Detect which cell encompasses the target text, then output its [x, y] center coordinate. 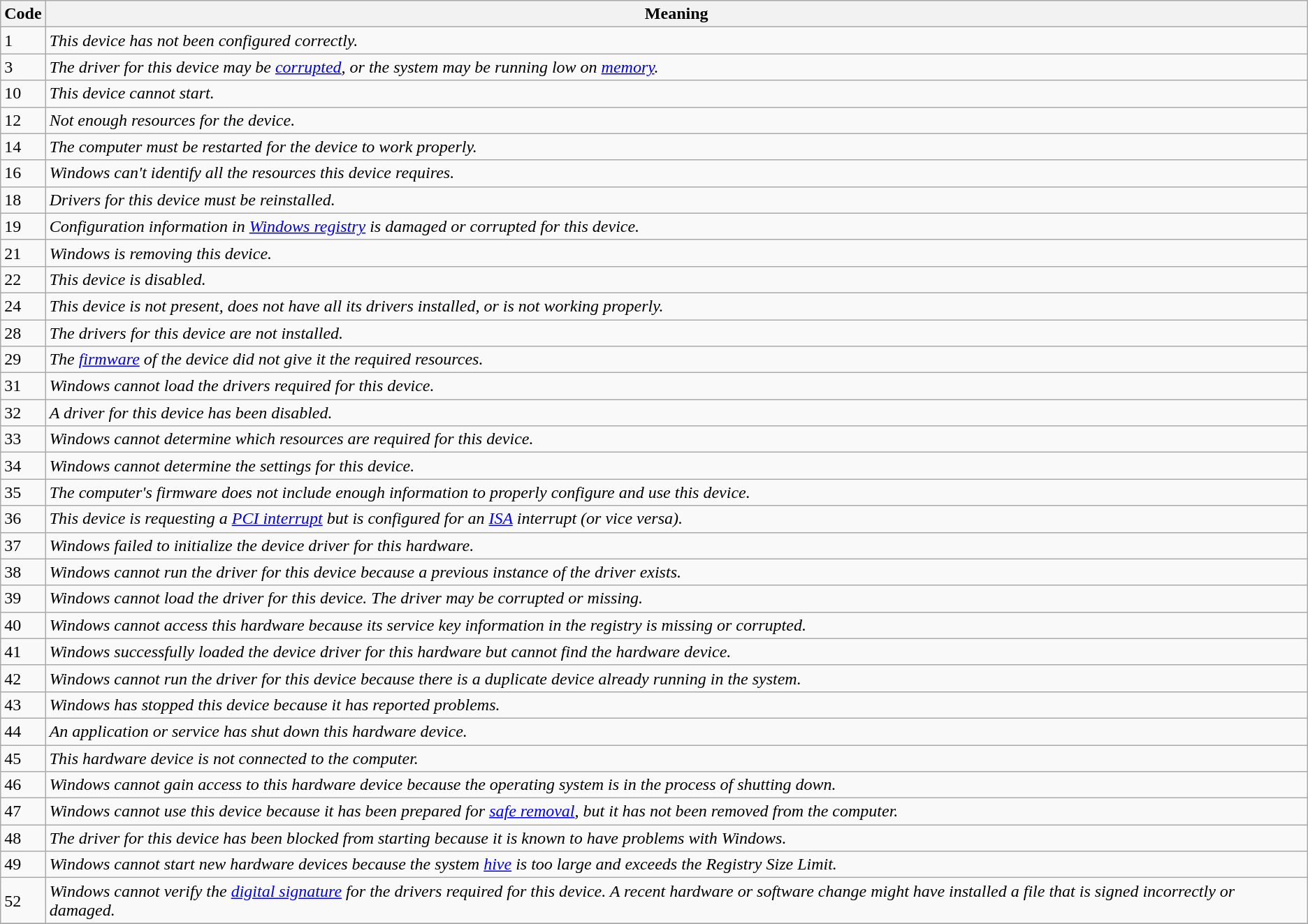
A driver for this device has been disabled. [676, 413]
Windows cannot determine which resources are required for this device. [676, 439]
47 [23, 812]
Windows cannot use this device because it has been prepared for safe removal, but it has not been removed from the computer. [676, 812]
Windows cannot start new hardware devices because the system hive is too large and exceeds the Registry Size Limit. [676, 865]
The driver for this device may be corrupted, or the system may be running low on memory. [676, 67]
Windows cannot load the drivers required for this device. [676, 386]
52 [23, 901]
19 [23, 226]
The computer's firmware does not include enough information to properly configure and use this device. [676, 492]
1 [23, 41]
This device is disabled. [676, 279]
Windows has stopped this device because it has reported problems. [676, 705]
This hardware device is not connected to the computer. [676, 758]
34 [23, 466]
24 [23, 306]
35 [23, 492]
An application or service has shut down this hardware device. [676, 731]
Windows cannot access this hardware because its service key information in the registry is missing or corrupted. [676, 625]
Windows cannot gain access to this hardware device because the operating system is in the process of shutting down. [676, 785]
This device cannot start. [676, 94]
Meaning [676, 14]
Windows is removing this device. [676, 253]
Windows successfully loaded the device driver for this hardware but cannot find the hardware device. [676, 652]
39 [23, 599]
40 [23, 625]
33 [23, 439]
3 [23, 67]
Not enough resources for the device. [676, 120]
16 [23, 173]
The driver for this device has been blocked from starting because it is known to have problems with Windows. [676, 838]
The drivers for this device are not installed. [676, 333]
22 [23, 279]
41 [23, 652]
Drivers for this device must be reinstalled. [676, 200]
45 [23, 758]
29 [23, 360]
Windows cannot determine the settings for this device. [676, 466]
Windows cannot run the driver for this device because there is a duplicate device already running in the system. [676, 678]
37 [23, 545]
46 [23, 785]
36 [23, 519]
14 [23, 147]
38 [23, 572]
Windows cannot load the driver for this device. The driver may be corrupted or missing. [676, 599]
12 [23, 120]
Code [23, 14]
48 [23, 838]
The firmware of the device did not give it the required resources. [676, 360]
43 [23, 705]
Windows cannot run the driver for this device because a previous instance of the driver exists. [676, 572]
This device has not been configured correctly. [676, 41]
31 [23, 386]
49 [23, 865]
42 [23, 678]
This device is requesting a PCI interrupt but is configured for an ISA interrupt (or vice versa). [676, 519]
28 [23, 333]
Windows failed to initialize the device driver for this hardware. [676, 545]
The computer must be restarted for the device to work properly. [676, 147]
Configuration information in Windows registry is damaged or corrupted for this device. [676, 226]
18 [23, 200]
21 [23, 253]
10 [23, 94]
This device is not present, does not have all its drivers installed, or is not working properly. [676, 306]
Windows can't identify all the resources this device requires. [676, 173]
44 [23, 731]
32 [23, 413]
